Provide the [x, y] coordinate of the cell's center where the given text is located.  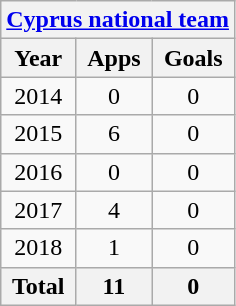
1 [114, 248]
Apps [114, 58]
6 [114, 134]
Cyprus national team [118, 20]
2018 [38, 248]
2016 [38, 172]
11 [114, 286]
4 [114, 210]
2014 [38, 96]
2015 [38, 134]
Goals [193, 58]
2017 [38, 210]
Total [38, 286]
Year [38, 58]
